Identify which cell holds the provided text, then report its (X, Y) central coordinate. 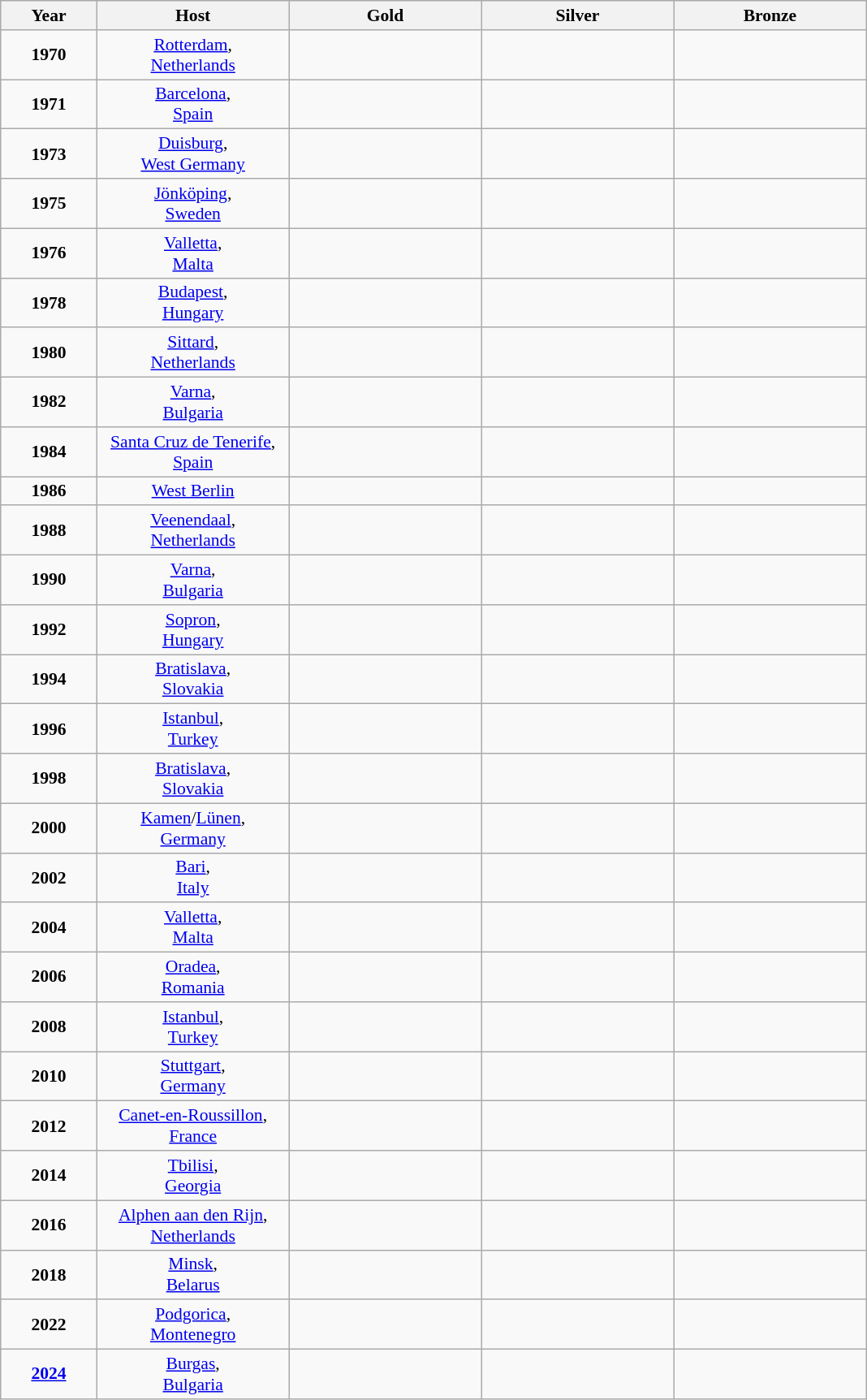
1992 (49, 630)
Budapest,Hungary (193, 302)
1971 (49, 104)
Sittard,Netherlands (193, 352)
Minsk,Belarus (193, 1275)
Silver (578, 15)
Kamen/Lünen,Germany (193, 828)
2024 (49, 1374)
1984 (49, 452)
Tbilisi,Georgia (193, 1176)
Year (49, 15)
1980 (49, 352)
1978 (49, 302)
1975 (49, 203)
1988 (49, 531)
Barcelona,Spain (193, 104)
Jönköping,Sweden (193, 203)
1976 (49, 253)
2010 (49, 1077)
Stuttgart,Germany (193, 1077)
1990 (49, 580)
1994 (49, 679)
2022 (49, 1325)
2002 (49, 877)
Host (193, 15)
1998 (49, 778)
Santa Cruz de Tenerife,Spain (193, 452)
Oradea,Romania (193, 978)
Rotterdam,Netherlands (193, 55)
2016 (49, 1225)
1986 (49, 491)
Gold (385, 15)
Bronze (770, 15)
Bari,Italy (193, 877)
2014 (49, 1176)
Burgas,Bulgaria (193, 1374)
2012 (49, 1126)
1973 (49, 154)
West Berlin (193, 491)
2004 (49, 927)
Duisburg,West Germany (193, 154)
2000 (49, 828)
1996 (49, 729)
Alphen aan den Rijn,Netherlands (193, 1225)
2008 (49, 1026)
2006 (49, 978)
2018 (49, 1275)
1970 (49, 55)
Veenendaal,Netherlands (193, 531)
Canet-en-Roussillon,France (193, 1126)
1982 (49, 403)
Podgorica,Montenegro (193, 1325)
Sopron,Hungary (193, 630)
